Capture the cell that displays the provided text and extract its (x, y) central coordinate. 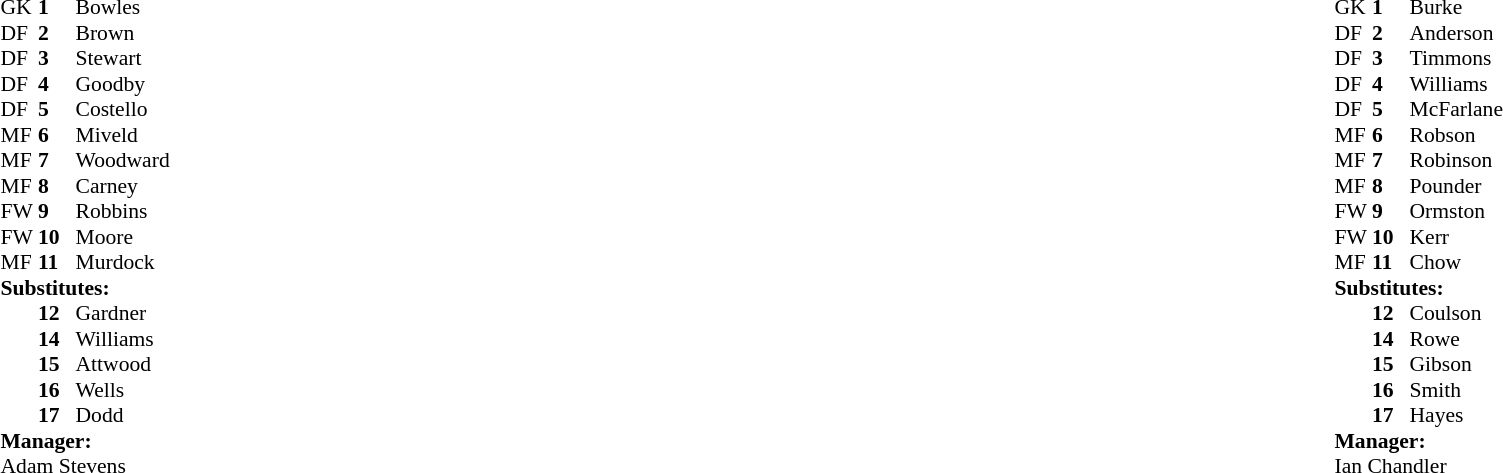
Hayes (1456, 415)
Robson (1456, 135)
Stewart (123, 59)
Pounder (1456, 186)
Smith (1456, 390)
Miveld (123, 135)
Attwood (123, 365)
Wells (123, 390)
Robinson (1456, 161)
Ormston (1456, 211)
Woodward (123, 161)
Goodby (123, 84)
Brown (123, 33)
Anderson (1456, 33)
Moore (123, 237)
Gibson (1456, 365)
Robbins (123, 211)
McFarlane (1456, 109)
Murdock (123, 263)
Dodd (123, 415)
Carney (123, 186)
Timmons (1456, 59)
Coulson (1456, 313)
Rowe (1456, 339)
Kerr (1456, 237)
Gardner (123, 313)
Chow (1456, 263)
Costello (123, 109)
